Provide the [x, y] coordinate of the cell's center where the given text is located.  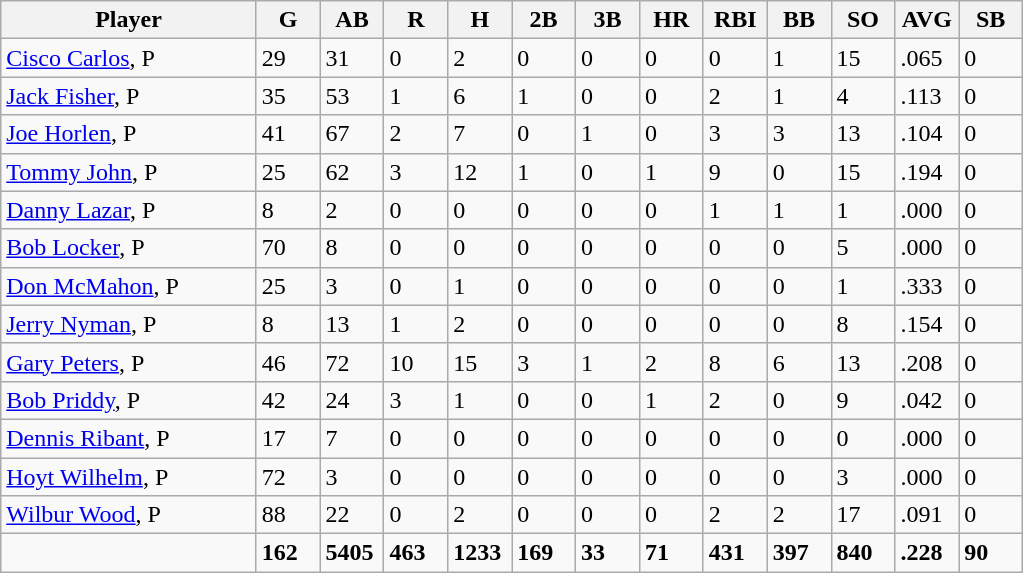
Wilbur Wood, P [128, 515]
431 [735, 553]
HR [671, 20]
70 [288, 248]
397 [799, 553]
H [480, 20]
.208 [927, 362]
162 [288, 553]
3B [608, 20]
.228 [927, 553]
4 [863, 96]
Joe Horlen, P [128, 134]
41 [288, 134]
BB [799, 20]
31 [352, 58]
5 [863, 248]
G [288, 20]
.333 [927, 286]
AVG [927, 20]
12 [480, 172]
SB [991, 20]
24 [352, 400]
.154 [927, 324]
46 [288, 362]
2B [544, 20]
5405 [352, 553]
Bob Locker, P [128, 248]
.194 [927, 172]
35 [288, 96]
1233 [480, 553]
AB [352, 20]
Don McMahon, P [128, 286]
.104 [927, 134]
RBI [735, 20]
Jack Fisher, P [128, 96]
67 [352, 134]
10 [416, 362]
Bob Priddy, P [128, 400]
71 [671, 553]
Gary Peters, P [128, 362]
Jerry Nyman, P [128, 324]
Cisco Carlos, P [128, 58]
.042 [927, 400]
88 [288, 515]
840 [863, 553]
Dennis Ribant, P [128, 438]
Player [128, 20]
.091 [927, 515]
.065 [927, 58]
53 [352, 96]
Hoyt Wilhelm, P [128, 477]
29 [288, 58]
90 [991, 553]
22 [352, 515]
33 [608, 553]
R [416, 20]
463 [416, 553]
42 [288, 400]
Danny Lazar, P [128, 210]
SO [863, 20]
62 [352, 172]
169 [544, 553]
.113 [927, 96]
Tommy John, P [128, 172]
